Search for the cell housing the specified text and yield its [x, y] center coordinate. 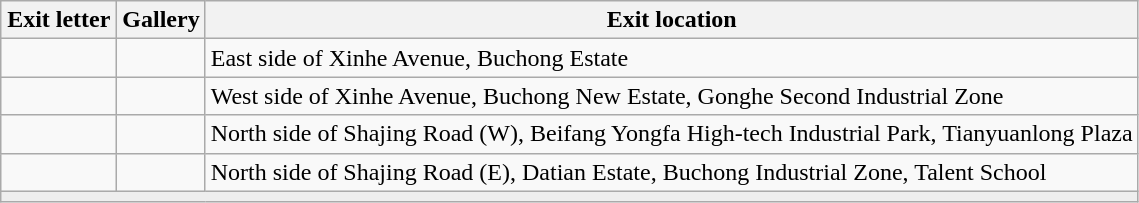
Gallery [161, 20]
West side of Xinhe Avenue, Buchong New Estate, Gonghe Second Industrial Zone [672, 96]
Exit location [672, 20]
East side of Xinhe Avenue, Buchong Estate [672, 58]
North side of Shajing Road (E), Datian Estate, Buchong Industrial Zone, Talent School [672, 172]
Exit letter [59, 20]
North side of Shajing Road (W), Beifang Yongfa High-tech Industrial Park, Tianyuanlong Plaza [672, 134]
